Output the (x, y) coordinate of the center of the cell containing the given text.  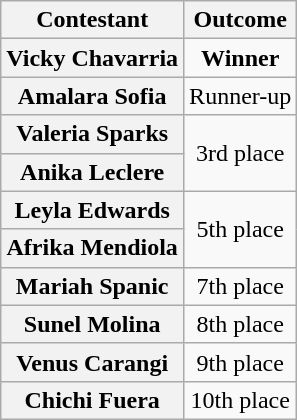
Outcome (240, 20)
Valeria Sparks (92, 134)
Contestant (92, 20)
Runner-up (240, 96)
Venus Carangi (92, 362)
Anika Leclere (92, 172)
5th place (240, 229)
10th place (240, 400)
Vicky Chavarria (92, 58)
Chichi Fuera (92, 400)
Leyla Edwards (92, 210)
3rd place (240, 153)
Winner (240, 58)
9th place (240, 362)
Mariah Spanic (92, 286)
Sunel Molina (92, 324)
8th place (240, 324)
Amalara Sofia (92, 96)
7th place (240, 286)
Afrika Mendiola (92, 248)
